Output the (x, y) coordinate of the center of the cell containing the given text.  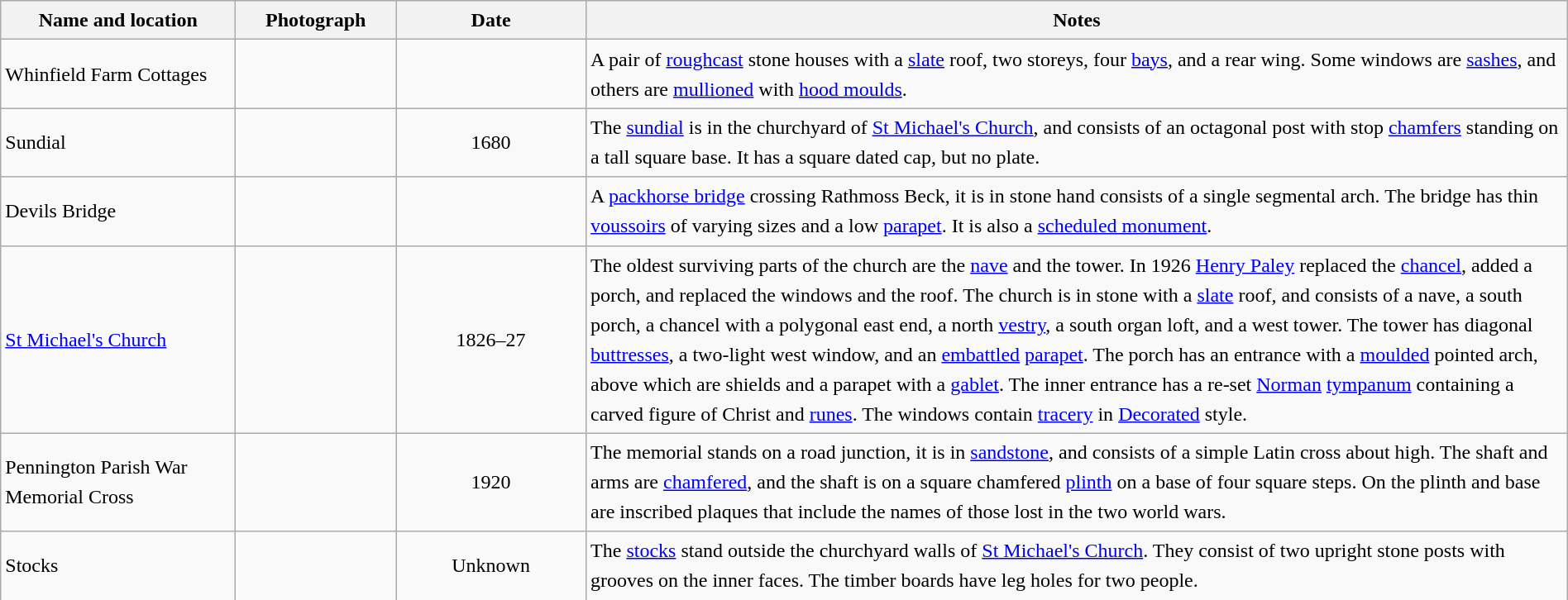
Devils Bridge (118, 212)
Date (491, 20)
1920 (491, 483)
Pennington Parish War Memorial Cross (118, 483)
1826–27 (491, 339)
Photograph (316, 20)
Name and location (118, 20)
Sundial (118, 142)
St Michael's Church (118, 339)
Stocks (118, 565)
1680 (491, 142)
Notes (1077, 20)
Unknown (491, 565)
Whinfield Farm Cottages (118, 74)
